Search for the cell housing the specified text and yield its [x, y] center coordinate. 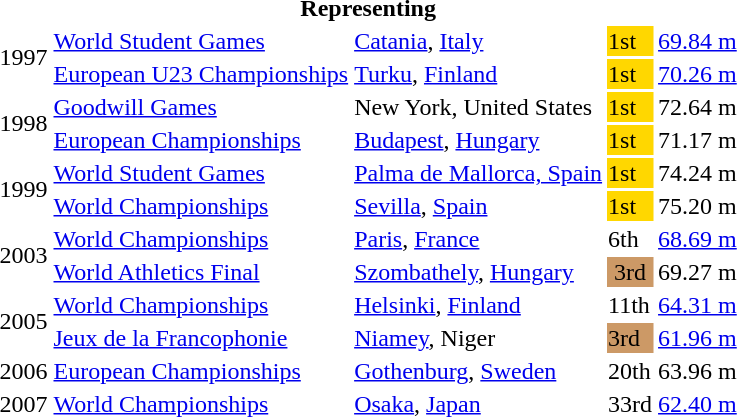
Catania, Italy [478, 41]
Niamey, Niger [478, 338]
Palma de Mallorca, Spain [478, 173]
Goodwill Games [201, 107]
Gothenburg, Sweden [478, 371]
Budapest, Hungary [478, 140]
Paris, France [478, 239]
Sevilla, Spain [478, 206]
New York, United States [478, 107]
Helsinki, Finland [478, 305]
Szombathely, Hungary [478, 272]
20th [630, 371]
6th [630, 239]
11th [630, 305]
Turku, Finland [478, 74]
World Athletics Final [201, 272]
European U23 Championships [201, 74]
Jeux de la Francophonie [201, 338]
